Return the (x, y) coordinate for the center point of the cell that contains the specified text.  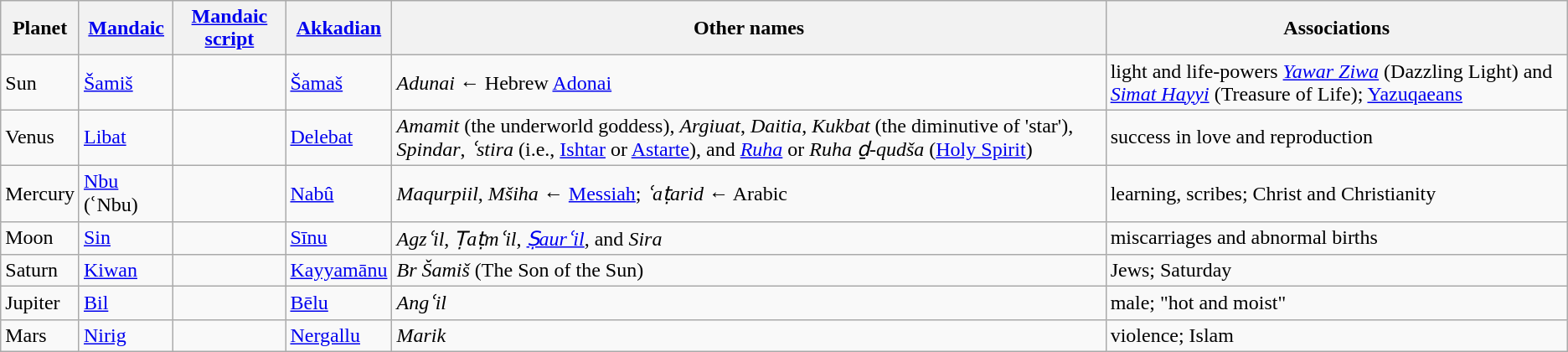
Mandaic script (230, 28)
Šamiš (126, 82)
male; "hot and moist" (1337, 303)
Marik (749, 335)
Sun (40, 82)
Adunai ← Hebrew Adonai (749, 82)
Akkadian (338, 28)
Nabû (338, 193)
Associations (1337, 28)
Other names (749, 28)
Šamaš (338, 82)
Mars (40, 335)
Bēlu (338, 303)
Agzʿil, Ṭaṭmʿil, Ṣaurʿil, and Sira (749, 238)
Sīnu (338, 238)
violence; Islam (1337, 335)
Nirig (126, 335)
Maqurpiil, Mšiha ← Messiah; ʿaṭarid ← Arabic (749, 193)
Jupiter (40, 303)
Sin (126, 238)
Kiwan (126, 271)
Planet (40, 28)
Libat (126, 137)
Angʿil (749, 303)
light and life-powers Yawar Ziwa (Dazzling Light) and Simat Hayyi (Treasure of Life); Yazuqaeans (1337, 82)
miscarriages and abnormal births (1337, 238)
Nbu (ʿNbu) (126, 193)
Mandaic (126, 28)
success in love and reproduction (1337, 137)
Venus (40, 137)
Br Šamiš (The Son of the Sun) (749, 271)
Nergallu (338, 335)
Delebat (338, 137)
Saturn (40, 271)
Jews; Saturday (1337, 271)
Moon (40, 238)
learning, scribes; Christ and Christianity (1337, 193)
Bil (126, 303)
Kayyamānu (338, 271)
Mercury (40, 193)
